Detect which cell encompasses the target text, then output its (X, Y) center coordinate. 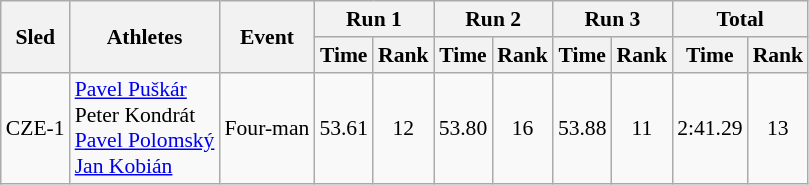
Run 1 (374, 19)
CZE-1 (36, 128)
53.80 (464, 128)
Four-man (266, 128)
12 (404, 128)
Run 3 (612, 19)
53.61 (344, 128)
Sled (36, 36)
Pavel PuškárPeter KondrátPavel PolomskýJan Kobián (145, 128)
Run 2 (494, 19)
Athletes (145, 36)
11 (642, 128)
Event (266, 36)
53.88 (582, 128)
13 (778, 128)
Total (740, 19)
2:41.29 (710, 128)
16 (522, 128)
